Return the [X, Y] coordinate for the center point of the cell that contains the specified text.  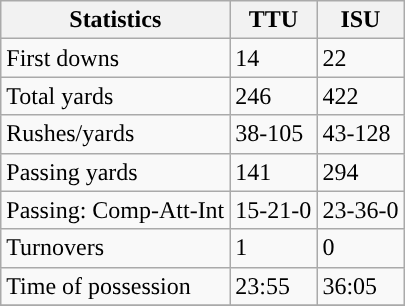
38-105 [274, 134]
Total yards [116, 96]
422 [360, 96]
23:55 [274, 286]
Passing yards [116, 172]
Rushes/yards [116, 134]
Statistics [116, 20]
141 [274, 172]
Passing: Comp-Att-Int [116, 210]
Time of possession [116, 286]
36:05 [360, 286]
Turnovers [116, 248]
246 [274, 96]
22 [360, 58]
15-21-0 [274, 210]
TTU [274, 20]
ISU [360, 20]
First downs [116, 58]
43-128 [360, 134]
1 [274, 248]
14 [274, 58]
23-36-0 [360, 210]
0 [360, 248]
294 [360, 172]
